Identify which cell holds the provided text, then report its (x, y) central coordinate. 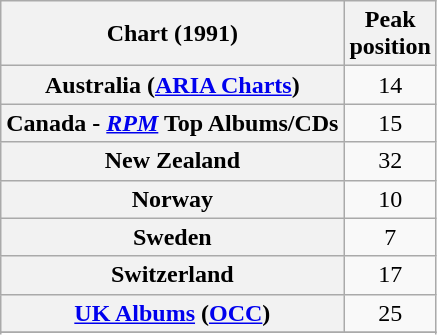
Australia (ARIA Charts) (172, 85)
10 (390, 199)
15 (390, 123)
Chart (1991) (172, 34)
Sweden (172, 237)
17 (390, 275)
Switzerland (172, 275)
32 (390, 161)
Canada - RPM Top Albums/CDs (172, 123)
25 (390, 313)
Peakposition (390, 34)
Norway (172, 199)
New Zealand (172, 161)
UK Albums (OCC) (172, 313)
14 (390, 85)
7 (390, 237)
